Find where the given text appears and provide that cell's center as [X, Y] coordinate. 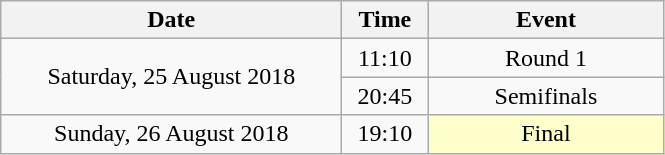
Time [385, 20]
20:45 [385, 96]
Sunday, 26 August 2018 [172, 134]
Final [546, 134]
Saturday, 25 August 2018 [172, 77]
Round 1 [546, 58]
Semifinals [546, 96]
11:10 [385, 58]
19:10 [385, 134]
Event [546, 20]
Date [172, 20]
